From the cell containing the given text, extract its center point as (X, Y) coordinate. 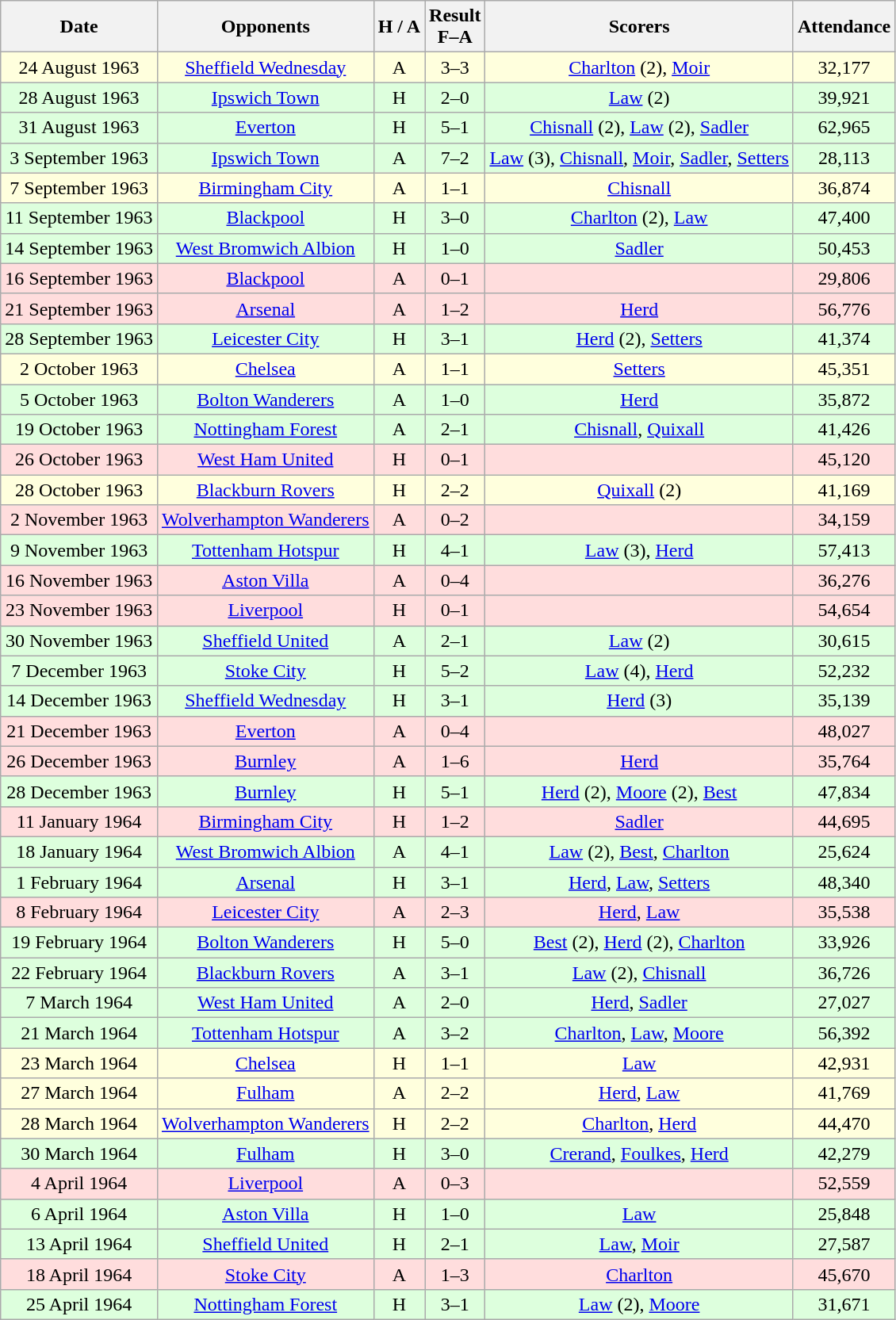
2–3 (455, 913)
Chisnall (2), Law (2), Sadler (639, 128)
52,559 (844, 1184)
30 March 1964 (79, 1154)
1 February 1964 (79, 882)
27 March 1964 (79, 1093)
45,120 (844, 460)
14 September 1963 (79, 248)
Charlton (2), Moir (639, 67)
Charlton (2), Law (639, 218)
Law (4), Herd (639, 671)
26 October 1963 (79, 460)
16 November 1963 (79, 580)
26 December 1963 (79, 761)
3–3 (455, 67)
0–3 (455, 1184)
54,654 (844, 610)
Herd (2), Setters (639, 339)
2 October 1963 (79, 369)
Law (2), Best, Charlton (639, 851)
44,695 (844, 821)
56,392 (844, 1033)
45,351 (844, 369)
7 March 1964 (79, 1003)
29,806 (844, 278)
25 April 1964 (79, 1304)
44,470 (844, 1123)
28 October 1963 (79, 490)
Quixall (2) (639, 490)
Setters (639, 369)
25,848 (844, 1214)
31 August 1963 (79, 128)
41,169 (844, 490)
19 October 1963 (79, 430)
23 November 1963 (79, 610)
Chisnall (639, 188)
36,726 (844, 973)
21 December 1963 (79, 731)
28 August 1963 (79, 98)
Herd, Sadler (639, 1003)
50,453 (844, 248)
18 January 1964 (79, 851)
Scorers (639, 27)
41,769 (844, 1093)
24 August 1963 (79, 67)
11 September 1963 (79, 218)
5 October 1963 (79, 399)
Opponents (265, 27)
28 December 1963 (79, 791)
Herd (2), Moore (2), Best (639, 791)
48,027 (844, 731)
7 September 1963 (79, 188)
3 September 1963 (79, 158)
1–3 (455, 1274)
25,624 (844, 851)
Herd, Law, Setters (639, 882)
30,615 (844, 641)
1–6 (455, 761)
Best (2), Herd (2), Charlton (639, 943)
19 February 1964 (79, 943)
27,027 (844, 1003)
36,276 (844, 580)
47,400 (844, 218)
5–2 (455, 671)
Charlton (639, 1274)
47,834 (844, 791)
16 September 1963 (79, 278)
22 February 1964 (79, 973)
42,931 (844, 1063)
ResultF–A (455, 27)
52,232 (844, 671)
7–2 (455, 158)
33,926 (844, 943)
Law (2), Chisnall (639, 973)
Herd (3) (639, 701)
8 February 1964 (79, 913)
Charlton, Herd (639, 1123)
Law (3), Herd (639, 550)
35,538 (844, 913)
Law (3), Chisnall, Moir, Sadler, Setters (639, 158)
11 January 1964 (79, 821)
3–2 (455, 1033)
27,587 (844, 1244)
31,671 (844, 1304)
23 March 1964 (79, 1063)
56,776 (844, 308)
28,113 (844, 158)
Date (79, 27)
34,159 (844, 520)
30 November 1963 (79, 641)
7 December 1963 (79, 671)
13 April 1964 (79, 1244)
H / A (399, 27)
32,177 (844, 67)
35,872 (844, 399)
21 March 1964 (79, 1033)
57,413 (844, 550)
21 September 1963 (79, 308)
Law, Moir (639, 1244)
41,374 (844, 339)
5–0 (455, 943)
35,764 (844, 761)
Crerand, Foulkes, Herd (639, 1154)
62,965 (844, 128)
42,279 (844, 1154)
Chisnall, Quixall (639, 430)
36,874 (844, 188)
39,921 (844, 98)
0–2 (455, 520)
48,340 (844, 882)
6 April 1964 (79, 1214)
28 September 1963 (79, 339)
35,139 (844, 701)
Charlton, Law, Moore (639, 1033)
41,426 (844, 430)
28 March 1964 (79, 1123)
4 April 1964 (79, 1184)
14 December 1963 (79, 701)
18 April 1964 (79, 1274)
Attendance (844, 27)
9 November 1963 (79, 550)
45,670 (844, 1274)
Law (2), Moore (639, 1304)
2 November 1963 (79, 520)
